Locate the cell with the specified text and output its (X, Y) center coordinate. 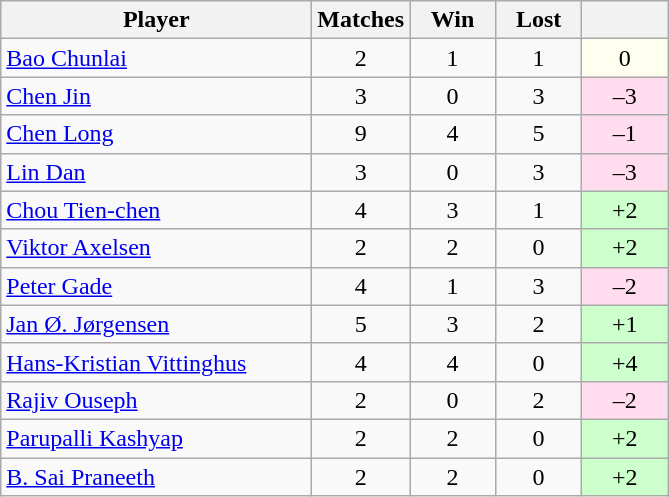
Parupalli Kashyap (156, 438)
Hans-Kristian Vittinghus (156, 362)
Jan Ø. Jørgensen (156, 324)
–1 (625, 134)
B. Sai Praneeth (156, 477)
Viktor Axelsen (156, 248)
Peter Gade (156, 286)
Player (156, 20)
Chen Jin (156, 96)
Rajiv Ouseph (156, 400)
Bao Chunlai (156, 58)
+1 (625, 324)
Lin Dan (156, 172)
Chou Tien-chen (156, 210)
Chen Long (156, 134)
Matches (361, 20)
Lost (539, 20)
+4 (625, 362)
9 (361, 134)
Win (453, 20)
